For the text-containing cell, return its midpoint in (x, y) coordinate format. 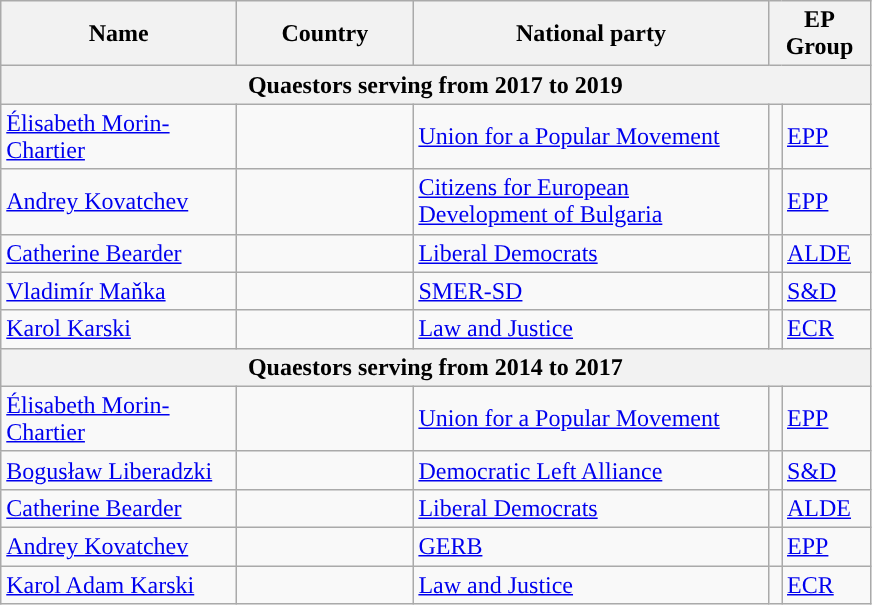
Quaestors serving from 2014 to 2017 (436, 367)
Quaestors serving from 2017 to 2019 (436, 85)
National party (591, 34)
GERB (591, 546)
SMER-SD (591, 291)
Citizens for European Development of Bulgaria (591, 202)
Karol Karski (119, 329)
Vladimír Maňka (119, 291)
Name (119, 34)
EP Group (820, 34)
Bogusław Liberadzki (119, 470)
Karol Adam Karski (119, 585)
Democratic Left Alliance (591, 470)
Country (325, 34)
